Locate the cell with the specified text and output its [x, y] center coordinate. 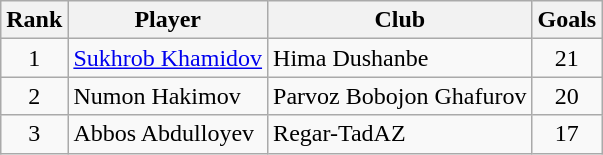
Abbos Abdulloyev [168, 134]
3 [34, 134]
Rank [34, 20]
21 [567, 58]
17 [567, 134]
Club [400, 20]
Regar-TadAZ [400, 134]
2 [34, 96]
Numon Hakimov [168, 96]
Sukhrob Khamidov [168, 58]
Parvoz Bobojon Ghafurov [400, 96]
Hima Dushanbe [400, 58]
20 [567, 96]
Goals [567, 20]
Player [168, 20]
1 [34, 58]
